Return [x, y] of the center of cell containing provided text 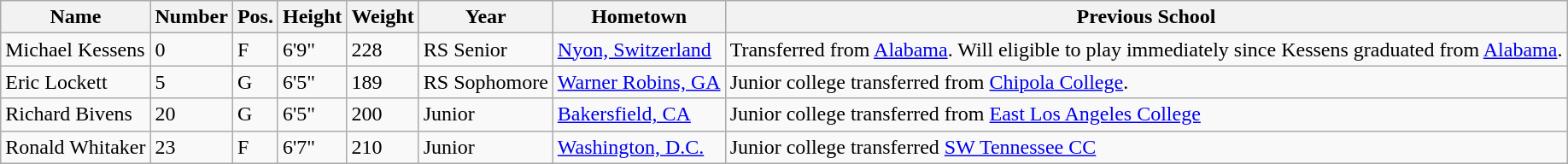
Junior college transferred SW Tennessee CC [1146, 147]
6'9" [312, 50]
Ronald Whitaker [75, 147]
23 [191, 147]
5 [191, 82]
Hometown [639, 17]
20 [191, 114]
189 [383, 82]
Warner Robins, GA [639, 82]
0 [191, 50]
Name [75, 17]
200 [383, 114]
Junior college transferred from East Los Angeles College [1146, 114]
228 [383, 50]
Nyon, Switzerland [639, 50]
Washington, D.C. [639, 147]
Richard Bivens [75, 114]
210 [383, 147]
RS Senior [485, 50]
Eric Lockett [75, 82]
Year [485, 17]
RS Sophomore [485, 82]
6'7" [312, 147]
Pos. [255, 17]
Michael Kessens [75, 50]
Bakersfield, CA [639, 114]
Number [191, 17]
Weight [383, 17]
Transferred from Alabama. Will eligible to play immediately since Kessens graduated from Alabama. [1146, 50]
Height [312, 17]
Junior college transferred from Chipola College. [1146, 82]
Previous School [1146, 17]
